Identify which cell holds the provided text, then report its (X, Y) central coordinate. 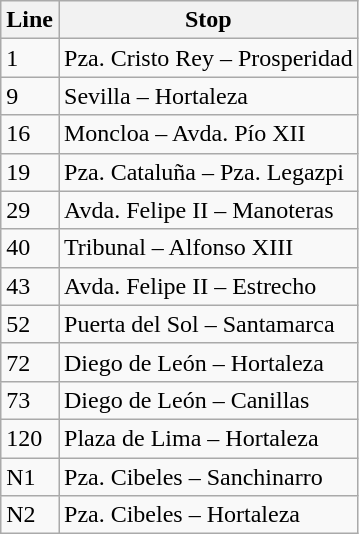
Pza. Cataluña – Pza. Legazpi (208, 172)
73 (30, 400)
72 (30, 362)
19 (30, 172)
16 (30, 134)
40 (30, 248)
Moncloa – Avda. Pío XII (208, 134)
9 (30, 96)
Line (30, 20)
Sevilla – Hortaleza (208, 96)
Avda. Felipe II – Manoteras (208, 210)
120 (30, 438)
Diego de León – Canillas (208, 400)
Stop (208, 20)
Pza. Cristo Rey – Prosperidad (208, 58)
Avda. Felipe II – Estrecho (208, 286)
Diego de León – Hortaleza (208, 362)
N2 (30, 515)
Pza. Cibeles – Hortaleza (208, 515)
1 (30, 58)
52 (30, 324)
Plaza de Lima – Hortaleza (208, 438)
Tribunal – Alfonso XIII (208, 248)
Puerta del Sol – Santamarca (208, 324)
43 (30, 286)
Pza. Cibeles – Sanchinarro (208, 477)
29 (30, 210)
N1 (30, 477)
